Return [x, y] of the center of cell containing provided text 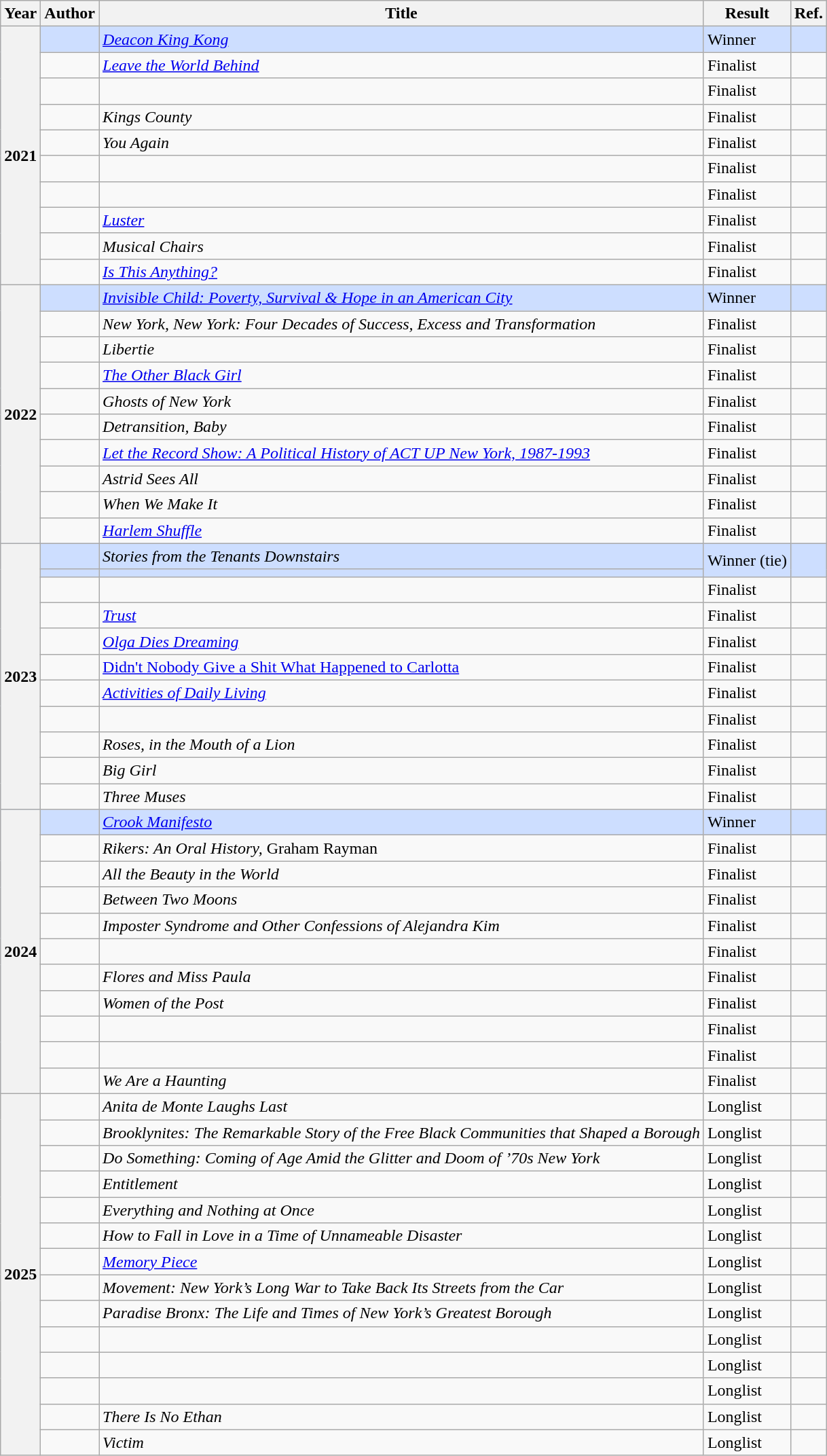
Harlem Shuffle [402, 530]
New York, New York: Four Decades of Success, Excess and Transformation [402, 324]
Result [747, 14]
2021 [20, 156]
Year [20, 14]
There Is No Ethan [402, 1417]
Crook Manifesto [402, 822]
Ghosts of New York [402, 401]
Let the Record Show: A Political History of ACT UP New York, 1987-1993 [402, 453]
Memory Piece [402, 1262]
Deacon King Kong [402, 39]
Entitlement [402, 1184]
Is This Anything? [402, 272]
You Again [402, 143]
The Other Black Girl [402, 376]
Ref. [808, 14]
Roses, in the Mouth of a Lion [402, 745]
Everything and Nothing at Once [402, 1210]
Astrid Sees All [402, 479]
Women of the Post [402, 1003]
Luster [402, 220]
Big Girl [402, 771]
Anita de Monte Laughs Last [402, 1106]
2025 [20, 1274]
Brooklynites: The Remarkable Story of the Free Black Communities that Shaped a Borough [402, 1132]
2024 [20, 952]
How to Fall in Love in a Time of Unnameable Disaster [402, 1236]
All the Beauty in the World [402, 874]
Stories from the Tenants Downstairs [402, 556]
Invisible Child: Poverty, Survival & Hope in an American City [402, 297]
Detransition, Baby [402, 427]
2023 [20, 676]
Movement: New York’s Long War to Take Back Its Streets from the Car [402, 1288]
Imposter Syndrome and Other Confessions of Alejandra Kim [402, 926]
Author [70, 14]
2022 [20, 414]
Leave the World Behind [402, 65]
Flores and Miss Paula [402, 977]
Between Two Moons [402, 900]
Paradise Bronx: The Life and Times of New York’s Greatest Borough [402, 1313]
Kings County [402, 117]
Rikers: An Oral History, Graham Rayman [402, 848]
Olga Dies Dreaming [402, 641]
When We Make It [402, 505]
Winner (tie) [747, 560]
Libertie [402, 350]
We Are a Haunting [402, 1080]
Victim [402, 1442]
Activities of Daily Living [402, 693]
Three Muses [402, 797]
Musical Chairs [402, 246]
Do Something: Coming of Age Amid the Glitter and Doom of ’70s New York [402, 1159]
Title [402, 14]
Trust [402, 615]
Didn't Nobody Give a Shit What Happened to Carlotta [402, 667]
